From the cell containing the given text, extract its center point as [x, y] coordinate. 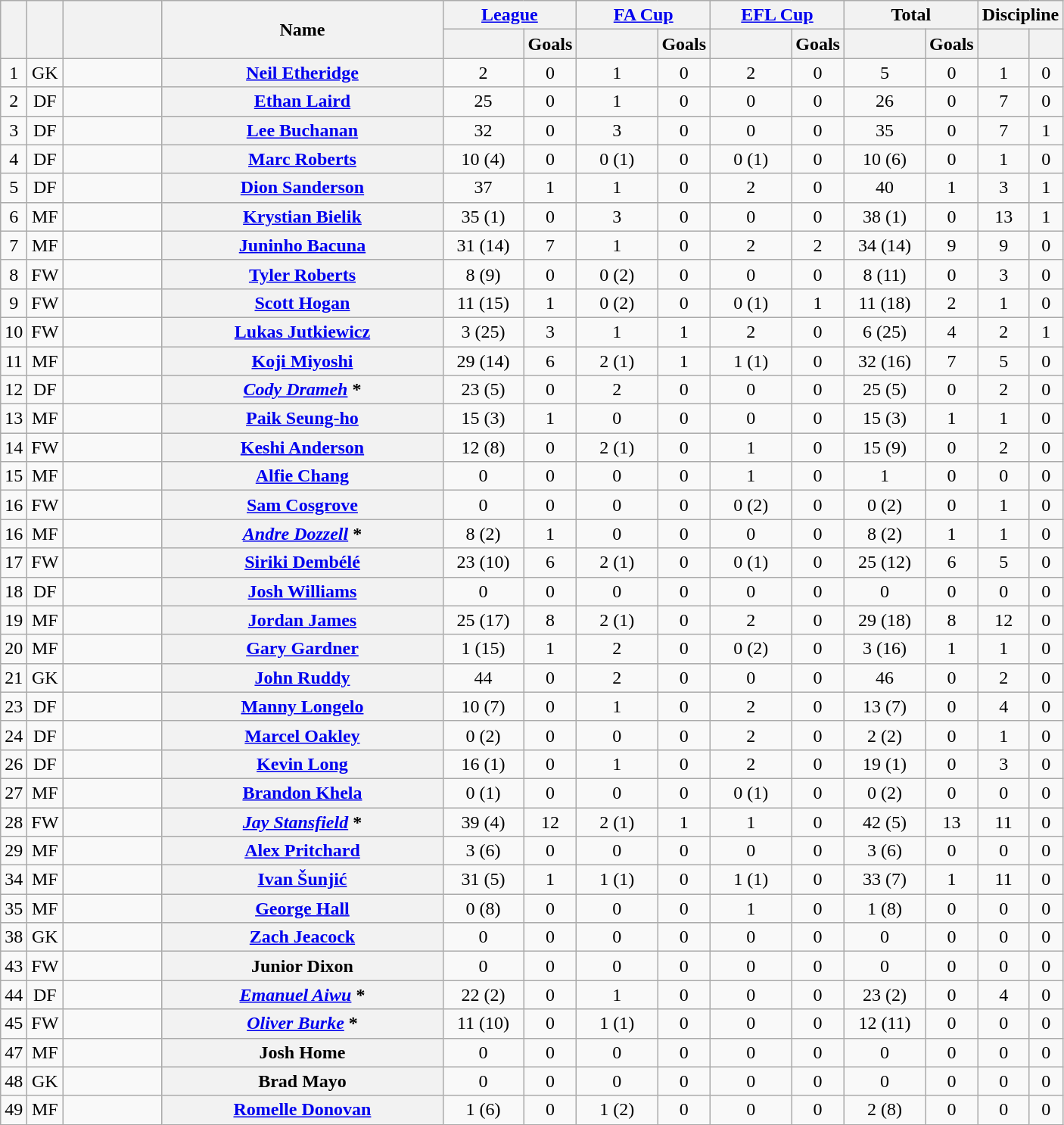
23 (2) [884, 995]
Gary Gardner [303, 649]
Marc Roberts [303, 159]
25 (5) [884, 390]
19 (1) [884, 764]
39 (4) [483, 821]
Kevin Long [303, 764]
33 (7) [884, 880]
17 [14, 562]
48 [14, 1081]
10 (7) [483, 706]
Name [303, 30]
Josh Williams [303, 591]
Jordan James [303, 620]
20 [14, 649]
47 [14, 1052]
Siriki Dembélé [303, 562]
13 (7) [884, 706]
Keshi Anderson [303, 447]
45 [14, 1024]
49 [14, 1110]
16 (1) [483, 764]
Oliver Burke * [303, 1024]
1 (6) [483, 1110]
Scott Hogan [303, 303]
Dion Sanderson [303, 188]
25 [483, 101]
1 (15) [483, 649]
15 [14, 476]
43 [14, 966]
Krystian Bielik [303, 217]
Neil Etheridge [303, 73]
Emanuel Aiwu * [303, 995]
40 [884, 188]
Total [911, 15]
3 (16) [884, 649]
Jay Stansfield * [303, 821]
10 (4) [483, 159]
23 (10) [483, 562]
Lukas Jutkiewicz [303, 332]
Romelle Donovan [303, 1110]
14 [14, 447]
10 [14, 332]
21 [14, 678]
Junior Dixon [303, 966]
6 (25) [884, 332]
FA Cup [643, 15]
22 (2) [483, 995]
Ethan Laird [303, 101]
25 (17) [483, 620]
37 [483, 188]
29 [14, 851]
2 (2) [884, 735]
Cody Drameh * [303, 390]
Sam Cosgrove [303, 505]
11 (18) [884, 303]
12 (11) [884, 1024]
23 (5) [483, 390]
Discipline [1020, 15]
32 [483, 130]
John Ruddy [303, 678]
George Hall [303, 908]
Juninho Bacuna [303, 245]
11 (10) [483, 1024]
42 (5) [884, 821]
8 (11) [884, 274]
8 (9) [483, 274]
28 [14, 821]
League [510, 15]
46 [884, 678]
38 (1) [884, 217]
Paik Seung-ho [303, 419]
29 (14) [483, 361]
EFL Cup [778, 15]
27 [14, 793]
Josh Home [303, 1052]
32 (16) [884, 361]
Brad Mayo [303, 1081]
Ivan Šunjić [303, 880]
38 [14, 937]
Tyler Roberts [303, 274]
31 (5) [483, 880]
25 (12) [884, 562]
Lee Buchanan [303, 130]
Alex Pritchard [303, 851]
1 (8) [884, 908]
2 (8) [884, 1110]
10 (6) [884, 159]
24 [14, 735]
Marcel Oakley [303, 735]
15 (9) [884, 447]
31 (14) [483, 245]
23 [14, 706]
3 (25) [483, 332]
Andre Dozzell * [303, 534]
1 (2) [618, 1110]
11 (15) [483, 303]
0 (8) [483, 908]
18 [14, 591]
19 [14, 620]
Zach Jeacock [303, 937]
Brandon Khela [303, 793]
Alfie Chang [303, 476]
Koji Miyoshi [303, 361]
34 [14, 880]
34 (14) [884, 245]
12 (8) [483, 447]
29 (18) [884, 620]
35 (1) [483, 217]
Manny Longelo [303, 706]
